Capture the cell that displays the provided text and extract its [x, y] central coordinate. 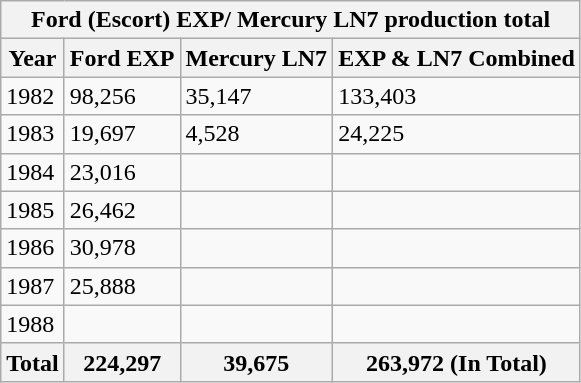
Total [33, 362]
1984 [33, 172]
30,978 [122, 248]
25,888 [122, 286]
35,147 [256, 96]
263,972 (In Total) [457, 362]
Mercury LN7 [256, 58]
98,256 [122, 96]
1985 [33, 210]
39,675 [256, 362]
1988 [33, 324]
1983 [33, 134]
EXP & LN7 Combined [457, 58]
4,528 [256, 134]
1987 [33, 286]
19,697 [122, 134]
Ford (Escort) EXP/ Mercury LN7 production total [291, 20]
1982 [33, 96]
26,462 [122, 210]
23,016 [122, 172]
Ford EXP [122, 58]
224,297 [122, 362]
24,225 [457, 134]
1986 [33, 248]
133,403 [457, 96]
Year [33, 58]
